For the text-containing cell, return its midpoint in (x, y) coordinate format. 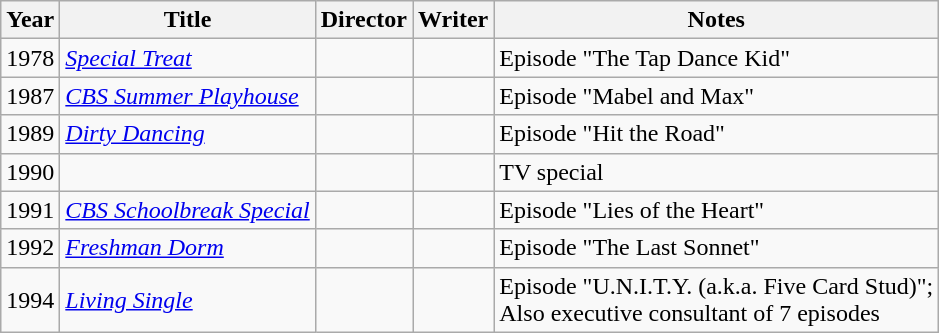
Title (188, 20)
Episode "Lies of the Heart" (716, 210)
Living Single (188, 300)
1989 (30, 134)
Writer (452, 20)
1994 (30, 300)
Director (364, 20)
1992 (30, 248)
Freshman Dorm (188, 248)
Episode "Hit the Road" (716, 134)
Episode "The Last Sonnet" (716, 248)
Year (30, 20)
Dirty Dancing (188, 134)
1991 (30, 210)
Episode "The Tap Dance Kid" (716, 58)
1978 (30, 58)
Special Treat (188, 58)
Notes (716, 20)
Episode "U.N.I.T.Y. (a.k.a. Five Card Stud)";Also executive consultant of 7 episodes (716, 300)
Episode "Mabel and Max" (716, 96)
1987 (30, 96)
CBS Schoolbreak Special (188, 210)
CBS Summer Playhouse (188, 96)
TV special (716, 172)
1990 (30, 172)
